Pinpoint the cell where the given text exists, returning its [X, Y] midpoint coordinate. 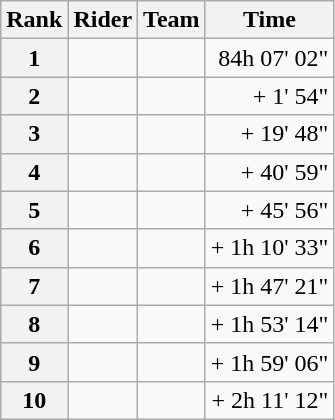
10 [34, 400]
6 [34, 248]
+ 1h 53' 14" [270, 324]
+ 45' 56" [270, 210]
+ 1' 54" [270, 96]
8 [34, 324]
Rank [34, 20]
5 [34, 210]
4 [34, 172]
Team [172, 20]
+ 1h 10' 33" [270, 248]
+ 2h 11' 12" [270, 400]
84h 07' 02" [270, 58]
9 [34, 362]
7 [34, 286]
3 [34, 134]
2 [34, 96]
Rider [103, 20]
+ 1h 59' 06" [270, 362]
Time [270, 20]
1 [34, 58]
+ 1h 47' 21" [270, 286]
+ 19' 48" [270, 134]
+ 40' 59" [270, 172]
